Pinpoint the cell where the given text exists, returning its (X, Y) midpoint coordinate. 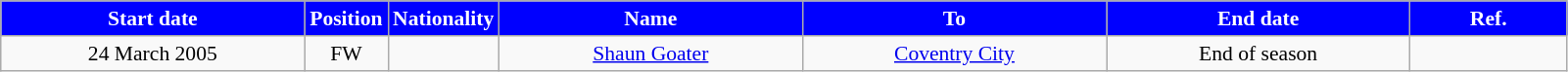
FW (347, 54)
Position (347, 18)
Nationality (443, 18)
End date (1259, 18)
Shaun Goater (650, 54)
Start date (153, 18)
24 March 2005 (153, 54)
Name (650, 18)
To (954, 18)
Ref. (1489, 18)
Coventry City (954, 54)
End of season (1259, 54)
